Find where the given text appears and provide that cell's center as [x, y] coordinate. 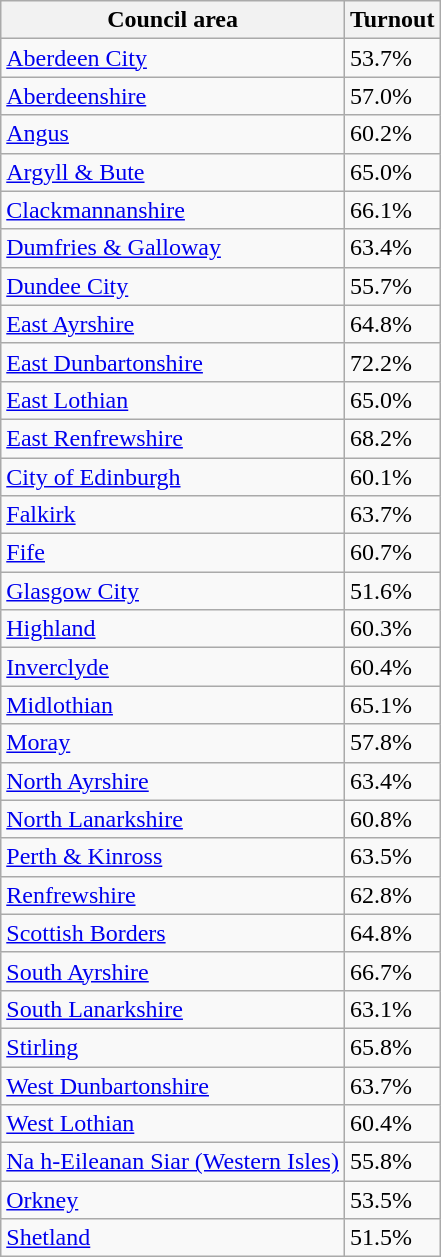
51.6% [392, 591]
North Lanarkshire [173, 819]
Moray [173, 743]
Scottish Borders [173, 933]
East Lothian [173, 400]
53.7% [392, 58]
North Ayrshire [173, 781]
West Dunbartonshire [173, 1085]
Clackmannanshire [173, 210]
Dundee City [173, 286]
Argyll & Bute [173, 172]
Council area [173, 20]
South Ayrshire [173, 971]
63.1% [392, 1009]
60.7% [392, 553]
East Renfrewshire [173, 438]
Na h-Eileanan Siar (Western Isles) [173, 1162]
Aberdeen City [173, 58]
Perth & Kinross [173, 857]
Angus [173, 134]
60.2% [392, 134]
East Ayrshire [173, 324]
66.1% [392, 210]
East Dunbartonshire [173, 362]
55.8% [392, 1162]
Stirling [173, 1047]
Glasgow City [173, 591]
Inverclyde [173, 667]
65.8% [392, 1047]
53.5% [392, 1200]
Turnout [392, 20]
Orkney [173, 1200]
68.2% [392, 438]
Falkirk [173, 515]
Aberdeenshire [173, 96]
South Lanarkshire [173, 1009]
62.8% [392, 895]
60.3% [392, 629]
65.1% [392, 705]
55.7% [392, 286]
City of Edinburgh [173, 477]
66.7% [392, 971]
63.5% [392, 857]
72.2% [392, 362]
Fife [173, 553]
60.8% [392, 819]
60.1% [392, 477]
Highland [173, 629]
57.8% [392, 743]
West Lothian [173, 1124]
Dumfries & Galloway [173, 248]
Shetland [173, 1238]
51.5% [392, 1238]
57.0% [392, 96]
Midlothian [173, 705]
Renfrewshire [173, 895]
